Scan for the cell matching the given text and deliver its (x, y) coordinate at center. 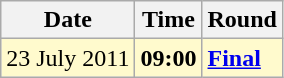
Time (168, 20)
09:00 (168, 58)
Round (242, 20)
Date (68, 20)
23 July 2011 (68, 58)
Final (242, 58)
